Return (x, y) of the center of cell containing provided text 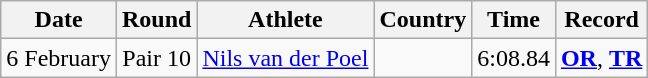
Nils van der Poel (286, 58)
Country (423, 20)
Athlete (286, 20)
Round (156, 20)
Pair 10 (156, 58)
6:08.84 (514, 58)
Time (514, 20)
Record (601, 20)
Date (59, 20)
OR, TR (601, 58)
6 February (59, 58)
